Identify which cell holds the provided text, then report its (X, Y) central coordinate. 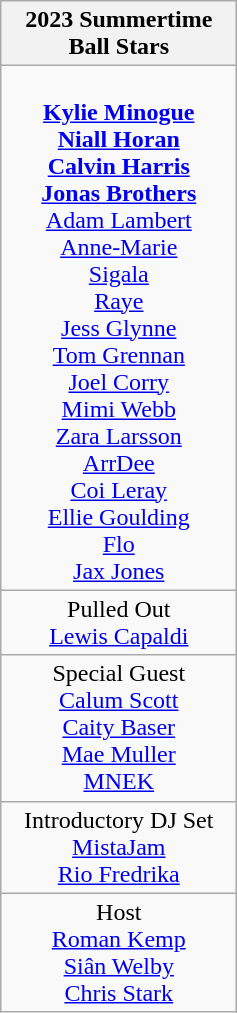
Pulled OutLewis Capaldi (119, 622)
Introductory DJ SetMistaJamRio Fredrika (119, 847)
HostRoman KempSiân WelbyChris Stark (119, 952)
2023 Summertime Ball Stars (119, 34)
Special GuestCalum ScottCaity Baser Mae Muller MNEK (119, 728)
